Detect which cell encompasses the target text, then output its [x, y] center coordinate. 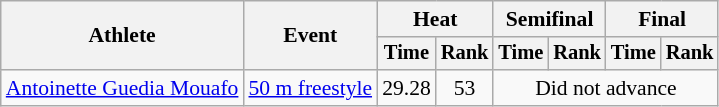
Antoinette Guedia Mouafo [122, 88]
50 m freestyle [310, 88]
Final [662, 19]
Heat [435, 19]
Athlete [122, 36]
Did not advance [606, 88]
29.28 [406, 88]
Event [310, 36]
Semifinal [549, 19]
53 [465, 88]
